Search for the cell housing the specified text and yield its [X, Y] center coordinate. 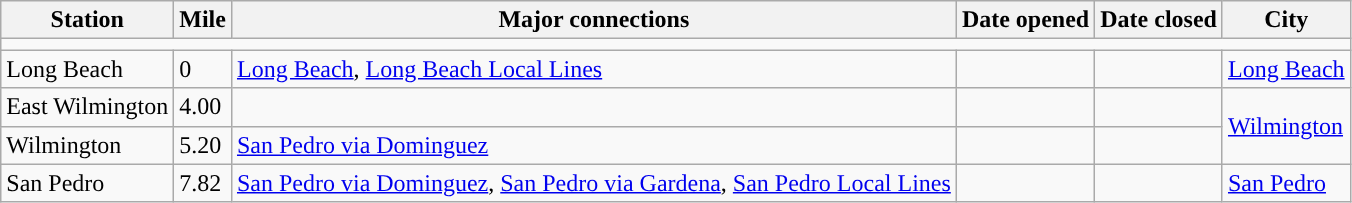
San Pedro via Dominguez, San Pedro via Gardena, San Pedro Local Lines [594, 183]
5.20 [203, 145]
4.00 [203, 107]
7.82 [203, 183]
0 [203, 69]
San Pedro via Dominguez [594, 145]
Mile [203, 20]
Date closed [1159, 20]
Station [88, 20]
East Wilmington [88, 107]
Major connections [594, 20]
Date opened [1025, 20]
City [1286, 20]
Long Beach, Long Beach Local Lines [594, 69]
